Identify which cell holds the provided text, then report its (x, y) central coordinate. 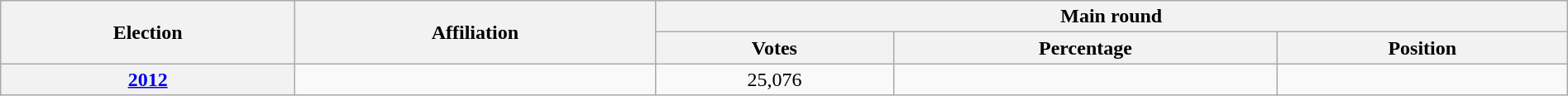
25,076 (774, 79)
Main round (1111, 17)
Position (1422, 48)
Affiliation (476, 32)
2012 (148, 79)
Percentage (1086, 48)
Election (148, 32)
Votes (774, 48)
